From the cell containing the given text, extract its center point as [X, Y] coordinate. 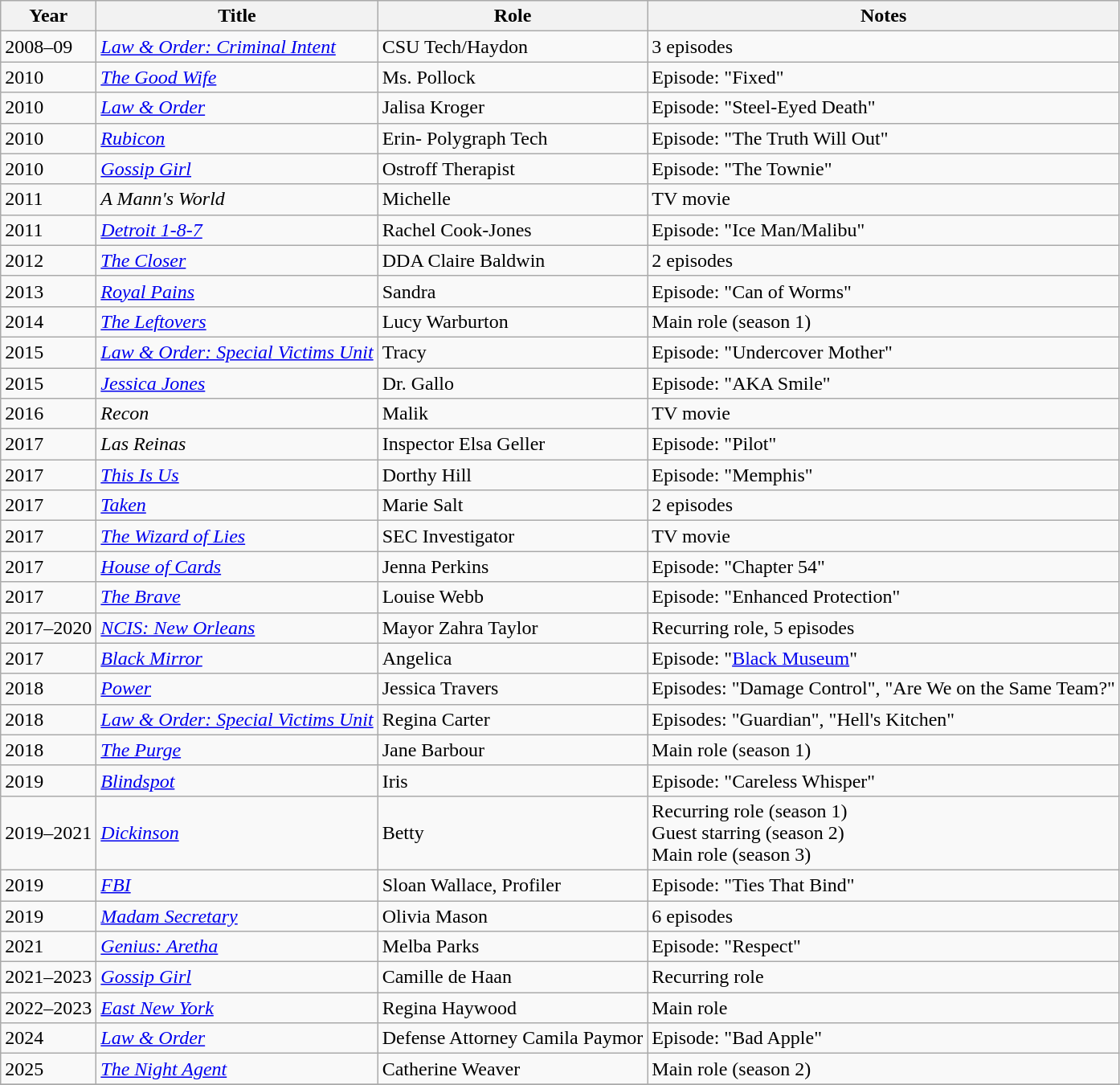
2022–2023 [48, 1008]
The Closer [237, 260]
Power [237, 689]
Rachel Cook-Jones [513, 230]
Blindspot [237, 780]
Episode: "The Townie" [884, 169]
Episode: "AKA Smile" [884, 383]
2021 [48, 947]
Recon [237, 414]
Recurring role, 5 episodes [884, 628]
2019–2021 [48, 833]
The Good Wife [237, 77]
A Mann's World [237, 199]
2016 [48, 414]
Episode: "Memphis" [884, 475]
Erin- Polygraph Tech [513, 138]
Camille de Haan [513, 977]
Olivia Mason [513, 915]
Episode: "The Truth Will Out" [884, 138]
Lucy Warburton [513, 321]
6 episodes [884, 915]
Jessica Jones [237, 383]
Ostroff Therapist [513, 169]
Dorthy Hill [513, 475]
Episode: "Bad Apple" [884, 1038]
Catherine Weaver [513, 1069]
Sandra [513, 291]
Las Reinas [237, 444]
Episode: "Ties That Bind" [884, 885]
SEC Investigator [513, 536]
Title [237, 16]
Louise Webb [513, 597]
2012 [48, 260]
Episode: "Steel-Eyed Death" [884, 108]
Taken [237, 506]
Episode: "Chapter 54" [884, 567]
Episode: "Ice Man/Malibu" [884, 230]
2024 [48, 1038]
Episode: "Fixed" [884, 77]
Rubicon [237, 138]
The Purge [237, 750]
Ms. Pollock [513, 77]
Episode: "Pilot" [884, 444]
Tracy [513, 352]
2025 [48, 1069]
Dr. Gallo [513, 383]
Melba Parks [513, 947]
Episode: "Enhanced Protection" [884, 597]
3 episodes [884, 47]
Marie Salt [513, 506]
2017–2020 [48, 628]
Dickinson [237, 833]
Black Mirror [237, 658]
CSU Tech/Haydon [513, 47]
Sloan Wallace, Profiler [513, 885]
Episode: "Careless Whisper" [884, 780]
Betty [513, 833]
Regina Haywood [513, 1008]
Madam Secretary [237, 915]
Inspector Elsa Geller [513, 444]
Notes [884, 16]
Role [513, 16]
Jane Barbour [513, 750]
Royal Pains [237, 291]
Genius: Aretha [237, 947]
2013 [48, 291]
Detroit 1-8-7 [237, 230]
2014 [48, 321]
Episodes: "Damage Control", "Are We on the Same Team?" [884, 689]
Jalisa Kroger [513, 108]
Episode: "Black Museum" [884, 658]
Episodes: "Guardian", "Hell's Kitchen" [884, 719]
NCIS: New Orleans [237, 628]
Angelica [513, 658]
Recurring role [884, 977]
Mayor Zahra Taylor [513, 628]
Iris [513, 780]
Michelle [513, 199]
Jessica Travers [513, 689]
Year [48, 16]
FBI [237, 885]
2008–09 [48, 47]
Recurring role (season 1)Guest starring (season 2)Main role (season 3) [884, 833]
Episode: "Can of Worms" [884, 291]
The Brave [237, 597]
Main role (season 2) [884, 1069]
The Leftovers [237, 321]
This Is Us [237, 475]
Malik [513, 414]
The Wizard of Lies [237, 536]
Episode: "Respect" [884, 947]
Jenna Perkins [513, 567]
2021–2023 [48, 977]
Law & Order: Criminal Intent [237, 47]
Episode: "Undercover Mother" [884, 352]
Defense Attorney Camila Paymor [513, 1038]
DDA Claire Baldwin [513, 260]
East New York [237, 1008]
House of Cards [237, 567]
Regina Carter [513, 719]
Main role [884, 1008]
The Night Agent [237, 1069]
